Provide the [X, Y] coordinate of the cell's center where the given text is located.  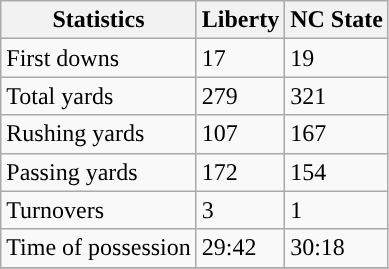
Rushing yards [99, 134]
1 [337, 210]
154 [337, 172]
Liberty [240, 20]
30:18 [337, 248]
Total yards [99, 96]
29:42 [240, 248]
Statistics [99, 20]
107 [240, 134]
Passing yards [99, 172]
Time of possession [99, 248]
321 [337, 96]
Turnovers [99, 210]
17 [240, 58]
3 [240, 210]
First downs [99, 58]
279 [240, 96]
NC State [337, 20]
167 [337, 134]
172 [240, 172]
19 [337, 58]
